Search for the cell housing the specified text and yield its [X, Y] center coordinate. 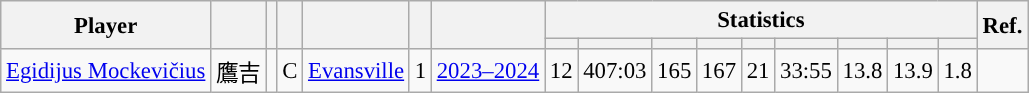
1 [420, 71]
1.8 [958, 71]
407:03 [615, 71]
Egidijus Mockevičius [106, 71]
Ref. [1002, 25]
13.8 [862, 71]
Player [106, 25]
Evansville [356, 71]
21 [758, 71]
鷹吉 [239, 71]
33:55 [806, 71]
Statistics [762, 20]
2023–2024 [488, 71]
12 [562, 71]
13.9 [913, 71]
165 [674, 71]
167 [720, 71]
C [290, 71]
